Extract the [X, Y] coordinate from the center of the cell holding the provided text.  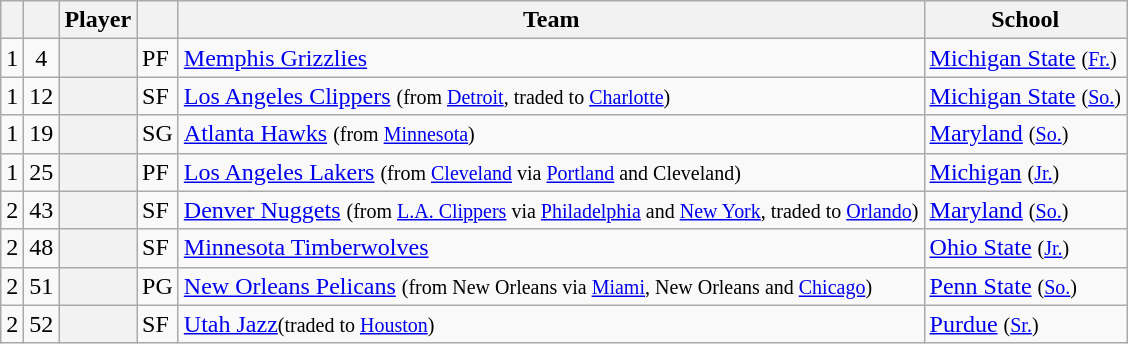
PG [158, 286]
Los Angeles Clippers (from Detroit, traded to Charlotte) [551, 96]
Michigan State (Fr.) [1026, 58]
Utah Jazz(traded to Houston) [551, 324]
Team [551, 20]
4 [42, 58]
Memphis Grizzlies [551, 58]
Minnesota Timberwolves [551, 248]
Denver Nuggets (from L.A. Clippers via Philadelphia and New York, traded to Orlando) [551, 210]
51 [42, 286]
52 [42, 324]
Player [98, 20]
New Orleans Pelicans (from New Orleans via Miami, New Orleans and Chicago) [551, 286]
25 [42, 172]
12 [42, 96]
SG [158, 134]
Michigan State (So.) [1026, 96]
19 [42, 134]
43 [42, 210]
Los Angeles Lakers (from Cleveland via Portland and Cleveland) [551, 172]
Ohio State (Jr.) [1026, 248]
Atlanta Hawks (from Minnesota) [551, 134]
Purdue (Sr.) [1026, 324]
48 [42, 248]
School [1026, 20]
Penn State (So.) [1026, 286]
Michigan (Jr.) [1026, 172]
